For the text-containing cell, return its midpoint in [X, Y] coordinate format. 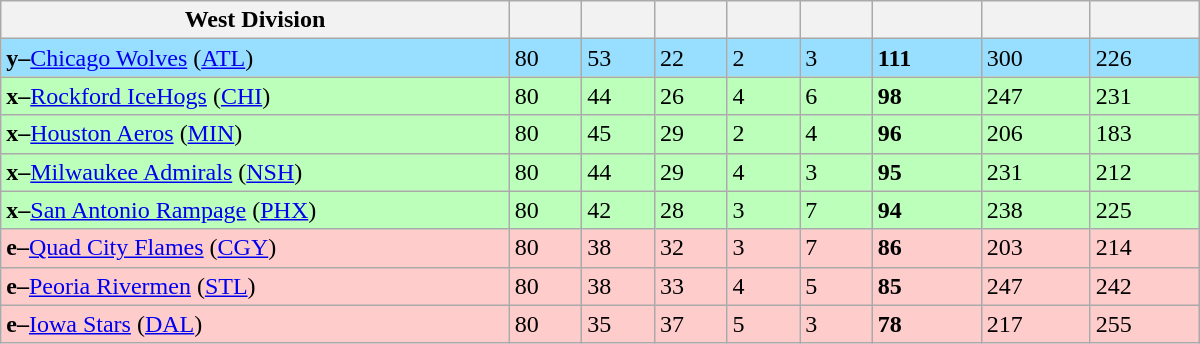
78 [926, 324]
45 [618, 134]
x–Houston Aeros (MIN) [255, 134]
6 [836, 96]
22 [690, 58]
226 [1144, 58]
x–Rockford IceHogs (CHI) [255, 96]
y–Chicago Wolves (ATL) [255, 58]
212 [1144, 172]
242 [1144, 286]
28 [690, 210]
183 [1144, 134]
32 [690, 248]
35 [618, 324]
33 [690, 286]
e–Peoria Rivermen (STL) [255, 286]
86 [926, 248]
95 [926, 172]
96 [926, 134]
300 [1036, 58]
94 [926, 210]
255 [1144, 324]
111 [926, 58]
26 [690, 96]
e–Quad City Flames (CGY) [255, 248]
37 [690, 324]
53 [618, 58]
x–Milwaukee Admirals (NSH) [255, 172]
85 [926, 286]
203 [1036, 248]
e–Iowa Stars (DAL) [255, 324]
206 [1036, 134]
238 [1036, 210]
217 [1036, 324]
98 [926, 96]
x–San Antonio Rampage (PHX) [255, 210]
West Division [255, 20]
42 [618, 210]
214 [1144, 248]
225 [1144, 210]
